Extract the (X, Y) coordinate from the center of the cell holding the provided text.  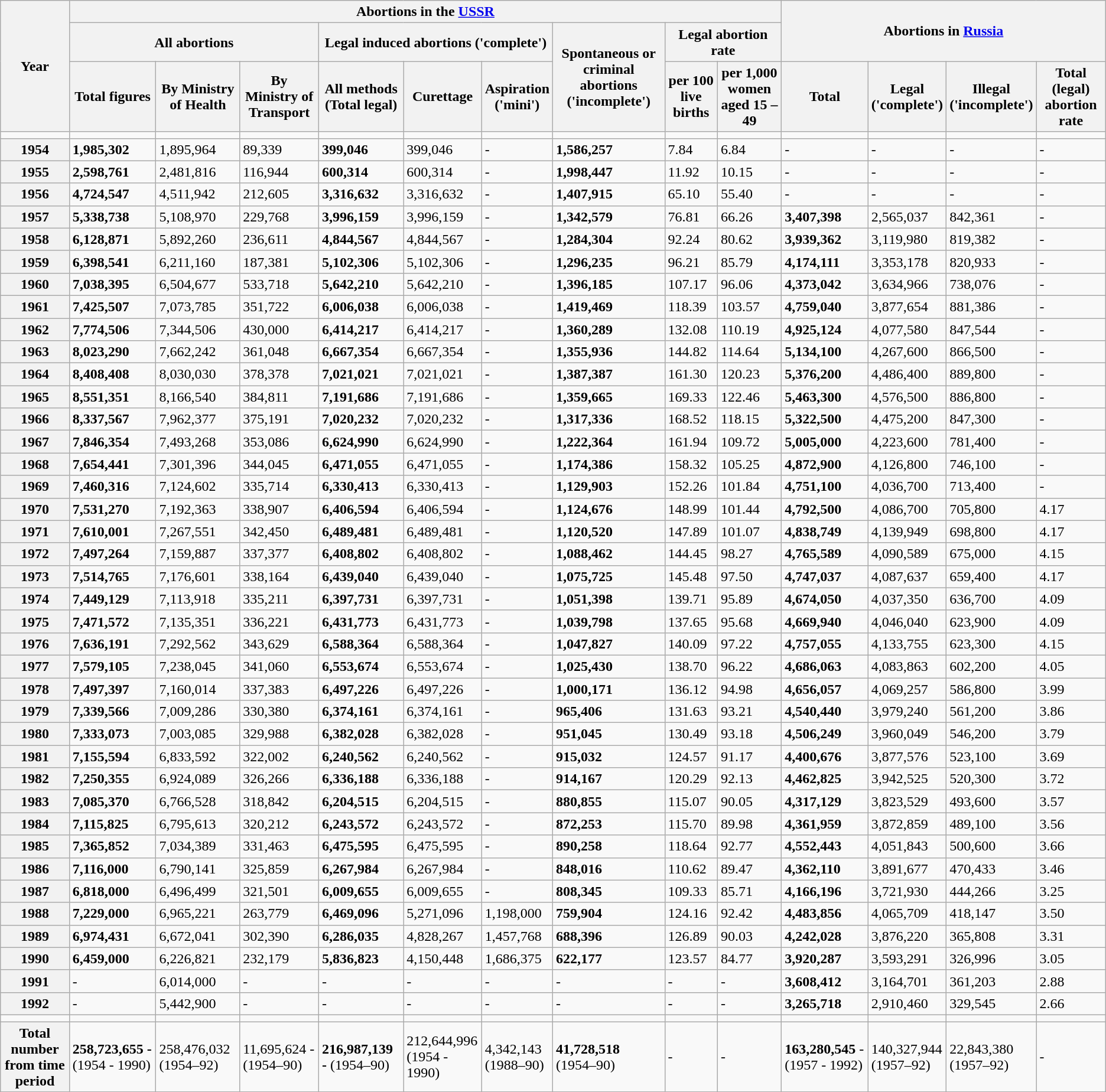
4,669,940 (825, 621)
430,000 (279, 329)
820,933 (991, 262)
1,129,903 (609, 487)
4,828,267 (443, 936)
8,408,408 (112, 374)
3.66 (1071, 846)
1,457,768 (517, 936)
4,462,825 (825, 779)
3,876,220 (907, 936)
1,317,336 (609, 419)
6,795,613 (198, 824)
92.24 (691, 239)
110.19 (749, 329)
11,695,624 - (1954–90) (279, 1057)
1,419,469 (609, 307)
101.44 (749, 509)
1,396,185 (609, 284)
1,039,798 (609, 621)
546,200 (991, 734)
118.64 (691, 846)
335,211 (279, 599)
7,238,045 (198, 666)
331,463 (279, 846)
4,342,143(1988–90) (517, 1057)
880,855 (609, 801)
7,034,389 (198, 846)
5,892,260 (198, 239)
808,345 (609, 891)
7,425,507 (112, 307)
6,226,821 (198, 959)
98.27 (749, 554)
130.49 (691, 734)
1,407,915 (609, 194)
4,065,709 (907, 914)
1,174,386 (609, 464)
375,191 (279, 419)
90.03 (749, 936)
114.64 (749, 352)
321,501 (279, 891)
115.07 (691, 801)
4,838,749 (825, 532)
90.05 (749, 801)
586,800 (991, 689)
886,800 (991, 397)
4,077,580 (907, 329)
847,300 (991, 419)
623,300 (991, 644)
138.70 (691, 666)
1980 (35, 734)
329,545 (991, 1003)
232,179 (279, 959)
7,460,316 (112, 487)
384,811 (279, 397)
325,859 (279, 869)
489,100 (991, 824)
4,475,200 (907, 419)
872,253 (609, 824)
1954 (35, 149)
1984 (35, 824)
120.23 (749, 374)
All abortions (194, 43)
1,296,235 (609, 262)
7.84 (691, 149)
1,222,364 (609, 442)
1,284,304 (609, 239)
216,987,139 - (1954–90) (360, 1057)
85.71 (749, 891)
4,087,637 (907, 576)
951,045 (609, 734)
101.84 (749, 487)
124.16 (691, 914)
4,126,800 (907, 464)
4,362,110 (825, 869)
101.07 (749, 532)
5,271,096 (443, 914)
65.10 (691, 194)
842,361 (991, 217)
1960 (35, 284)
4,069,257 (907, 689)
5,134,100 (825, 352)
866,500 (991, 352)
66.26 (749, 217)
158.32 (691, 464)
341,060 (279, 666)
6,924,089 (198, 779)
4,486,400 (907, 374)
3,877,654 (907, 307)
4,133,755 (907, 644)
3.56 (1071, 824)
1,124,676 (609, 509)
Total figures (112, 97)
7,333,073 (112, 734)
7,497,397 (112, 689)
4,483,856 (825, 914)
Abortions in Russia (944, 31)
3,979,240 (907, 712)
4,511,942 (198, 194)
418,147 (991, 914)
7,135,351 (198, 621)
1,360,289 (609, 329)
4,086,700 (907, 509)
Spontaneous or criminal abortions ('incomplete') (609, 77)
3.86 (1071, 712)
344,045 (279, 464)
4,373,042 (825, 284)
94.98 (749, 689)
Legal('complete') (907, 97)
7,159,887 (198, 554)
1,686,375 (517, 959)
4,686,063 (825, 666)
6,469,096 (360, 914)
96.22 (749, 666)
5,442,900 (198, 1003)
140.09 (691, 644)
1988 (35, 914)
124.57 (691, 757)
5,108,970 (198, 217)
6,766,528 (198, 801)
per 1,000 women aged 15 – 49 (749, 97)
3,608,412 (825, 981)
659,400 (991, 576)
263,779 (279, 914)
1957 (35, 217)
per 100 live births (691, 97)
41,728,518(1954–90) (609, 1057)
1986 (35, 869)
351,722 (279, 307)
8,030,030 (198, 374)
187,381 (279, 262)
1963 (35, 352)
3.25 (1071, 891)
2,598,761 (112, 172)
7,774,506 (112, 329)
3,164,701 (907, 981)
6,496,499 (198, 891)
3,407,398 (825, 217)
3,353,178 (907, 262)
2,481,816 (198, 172)
713,400 (991, 487)
4,757,055 (825, 644)
95.89 (749, 599)
76.81 (691, 217)
89.98 (749, 824)
1983 (35, 801)
97.50 (749, 576)
4,792,500 (825, 509)
444,266 (991, 891)
4,242,028 (825, 936)
7,344,506 (198, 329)
1989 (35, 936)
7,636,191 (112, 644)
4,400,676 (825, 757)
137.65 (691, 621)
493,600 (991, 801)
109.72 (749, 442)
4,506,249 (825, 734)
148.99 (691, 509)
7,662,242 (198, 352)
7,339,566 (112, 712)
7,124,602 (198, 487)
3.50 (1071, 914)
1966 (35, 419)
7,085,370 (112, 801)
103.57 (749, 307)
636,700 (991, 599)
326,266 (279, 779)
4,174,111 (825, 262)
Total (825, 97)
523,100 (991, 757)
1970 (35, 509)
4,150,448 (443, 959)
161.94 (691, 442)
132.08 (691, 329)
848,016 (609, 869)
Curettage (443, 97)
115.70 (691, 824)
4,036,700 (907, 487)
520,300 (991, 779)
Legal abortion rate (723, 43)
7,493,268 (198, 442)
7,229,000 (112, 914)
3,920,287 (825, 959)
2,565,037 (907, 217)
8,551,351 (112, 397)
336,221 (279, 621)
1,120,520 (609, 532)
10.15 (749, 172)
847,544 (991, 329)
889,800 (991, 374)
3.31 (1071, 936)
1965 (35, 397)
1982 (35, 779)
4,139,949 (907, 532)
819,382 (991, 239)
3,872,859 (907, 824)
329,988 (279, 734)
1985 (35, 846)
342,450 (279, 532)
1978 (35, 689)
By Ministry of Transport (279, 97)
4,747,037 (825, 576)
1990 (35, 959)
335,714 (279, 487)
675,000 (991, 554)
4,751,100 (825, 487)
7,365,852 (112, 846)
1991 (35, 981)
6,965,221 (198, 914)
3.46 (1071, 869)
1975 (35, 621)
2,910,460 (907, 1003)
Total number from time period (35, 1057)
365,808 (991, 936)
3,823,529 (907, 801)
533,718 (279, 284)
89,339 (279, 149)
7,192,363 (198, 509)
22,843,380(1957–92) (991, 1057)
320,212 (279, 824)
6,211,160 (198, 262)
8,023,290 (112, 352)
120.29 (691, 779)
6,398,541 (112, 262)
92.13 (749, 779)
7,113,918 (198, 599)
4,656,057 (825, 689)
470,433 (991, 869)
705,800 (991, 509)
7,250,355 (112, 779)
8,166,540 (198, 397)
4,267,600 (907, 352)
89.47 (749, 869)
145.48 (691, 576)
322,002 (279, 757)
6,974,431 (112, 936)
152.26 (691, 487)
1964 (35, 374)
6,128,871 (112, 239)
3,960,049 (907, 734)
623,900 (991, 621)
7,160,014 (198, 689)
330,380 (279, 712)
7,009,286 (198, 712)
107.17 (691, 284)
890,258 (609, 846)
92.42 (749, 914)
7,579,105 (112, 666)
7,176,601 (198, 576)
4,361,959 (825, 824)
1,895,964 (198, 149)
Abortions in the USSR (425, 12)
4,166,196 (825, 891)
4,552,443 (825, 846)
126.89 (691, 936)
622,177 (609, 959)
1,342,579 (609, 217)
163,280,545 - (1957 - 1992) (825, 1057)
1969 (35, 487)
1956 (35, 194)
1,355,936 (609, 352)
1968 (35, 464)
698,800 (991, 532)
781,400 (991, 442)
1,075,725 (609, 576)
1971 (35, 532)
1,051,398 (609, 599)
55.40 (749, 194)
109.33 (691, 891)
7,531,270 (112, 509)
3,939,362 (825, 239)
1977 (35, 666)
318,842 (279, 801)
147.89 (691, 532)
3.99 (1071, 689)
881,386 (991, 307)
914,167 (609, 779)
4,046,040 (907, 621)
2.66 (1071, 1003)
84.77 (749, 959)
All methods(Total legal) (360, 97)
1955 (35, 172)
140,327,944(1957–92) (907, 1057)
1981 (35, 757)
118.39 (691, 307)
3,634,966 (907, 284)
By Ministry of Health (198, 97)
337,383 (279, 689)
6,818,000 (112, 891)
Illegal('incomplete') (991, 97)
1972 (35, 554)
915,032 (609, 757)
7,155,594 (112, 757)
80.62 (749, 239)
338,907 (279, 509)
96.21 (691, 262)
122.46 (749, 397)
500,600 (991, 846)
738,076 (991, 284)
1974 (35, 599)
1987 (35, 891)
6,014,000 (198, 981)
161.30 (691, 374)
3,119,980 (907, 239)
Legal induced abortions ('complete') (435, 43)
258,476,032(1954–92) (198, 1057)
3,891,677 (907, 869)
1,025,430 (609, 666)
85.79 (749, 262)
Total (legal) abortion rate (1071, 97)
1,387,387 (609, 374)
378,378 (279, 374)
118.15 (749, 419)
5,836,823 (360, 959)
1,586,257 (609, 149)
602,200 (991, 666)
1962 (35, 329)
3.57 (1071, 801)
4,759,040 (825, 307)
688,396 (609, 936)
8,337,567 (112, 419)
139.71 (691, 599)
1,000,171 (609, 689)
212,644,996(1954 - 1990) (443, 1057)
11.92 (691, 172)
7,962,377 (198, 419)
7,497,264 (112, 554)
7,471,572 (112, 621)
1967 (35, 442)
97.22 (749, 644)
3.79 (1071, 734)
4,090,589 (907, 554)
4,765,589 (825, 554)
93.21 (749, 712)
326,996 (991, 959)
110.62 (691, 869)
759,904 (609, 914)
95.68 (749, 621)
302,390 (279, 936)
6,672,041 (198, 936)
123.57 (691, 959)
4,540,440 (825, 712)
91.17 (749, 757)
1961 (35, 307)
105.25 (749, 464)
5,005,000 (825, 442)
7,846,354 (112, 442)
343,629 (279, 644)
6,459,000 (112, 959)
965,406 (609, 712)
3.69 (1071, 757)
1,198,000 (517, 914)
4,051,843 (907, 846)
3,942,525 (907, 779)
144.45 (691, 554)
4,724,547 (112, 194)
7,073,785 (198, 307)
7,003,085 (198, 734)
3,877,576 (907, 757)
1,047,827 (609, 644)
4.05 (1071, 666)
353,086 (279, 442)
6.84 (749, 149)
746,100 (991, 464)
136.12 (691, 689)
7,267,551 (198, 532)
4,872,900 (825, 464)
5,376,200 (825, 374)
6,504,677 (198, 284)
1976 (35, 644)
3.72 (1071, 779)
1979 (35, 712)
3.05 (1071, 959)
229,768 (279, 217)
561,200 (991, 712)
6,790,141 (198, 869)
169.33 (691, 397)
1,998,447 (609, 172)
258,723,655 - (1954 - 1990) (112, 1057)
1992 (35, 1003)
7,292,562 (198, 644)
5,322,500 (825, 419)
4,925,124 (825, 329)
236,611 (279, 239)
Aspiration('mini') (517, 97)
1,359,665 (609, 397)
7,116,000 (112, 869)
5,338,738 (112, 217)
92.77 (749, 846)
4,223,600 (907, 442)
96.06 (749, 284)
2.88 (1071, 981)
7,514,765 (112, 576)
7,301,396 (198, 464)
7,115,825 (112, 824)
338,164 (279, 576)
6,833,592 (198, 757)
7,038,395 (112, 284)
1,985,302 (112, 149)
116,944 (279, 172)
3,265,718 (825, 1003)
3,593,291 (907, 959)
5,463,300 (825, 397)
7,610,001 (112, 532)
3,721,930 (907, 891)
1,088,462 (609, 554)
1973 (35, 576)
Year (35, 66)
4,317,129 (825, 801)
4,576,500 (907, 397)
4,037,350 (907, 599)
1958 (35, 239)
7,449,129 (112, 599)
168.52 (691, 419)
7,654,441 (112, 464)
1959 (35, 262)
361,048 (279, 352)
361,203 (991, 981)
6,286,035 (360, 936)
93.18 (749, 734)
144.82 (691, 352)
212,605 (279, 194)
337,377 (279, 554)
4,674,050 (825, 599)
4,083,863 (907, 666)
131.63 (691, 712)
